Find where the given text appears and provide that cell's center as (x, y) coordinate. 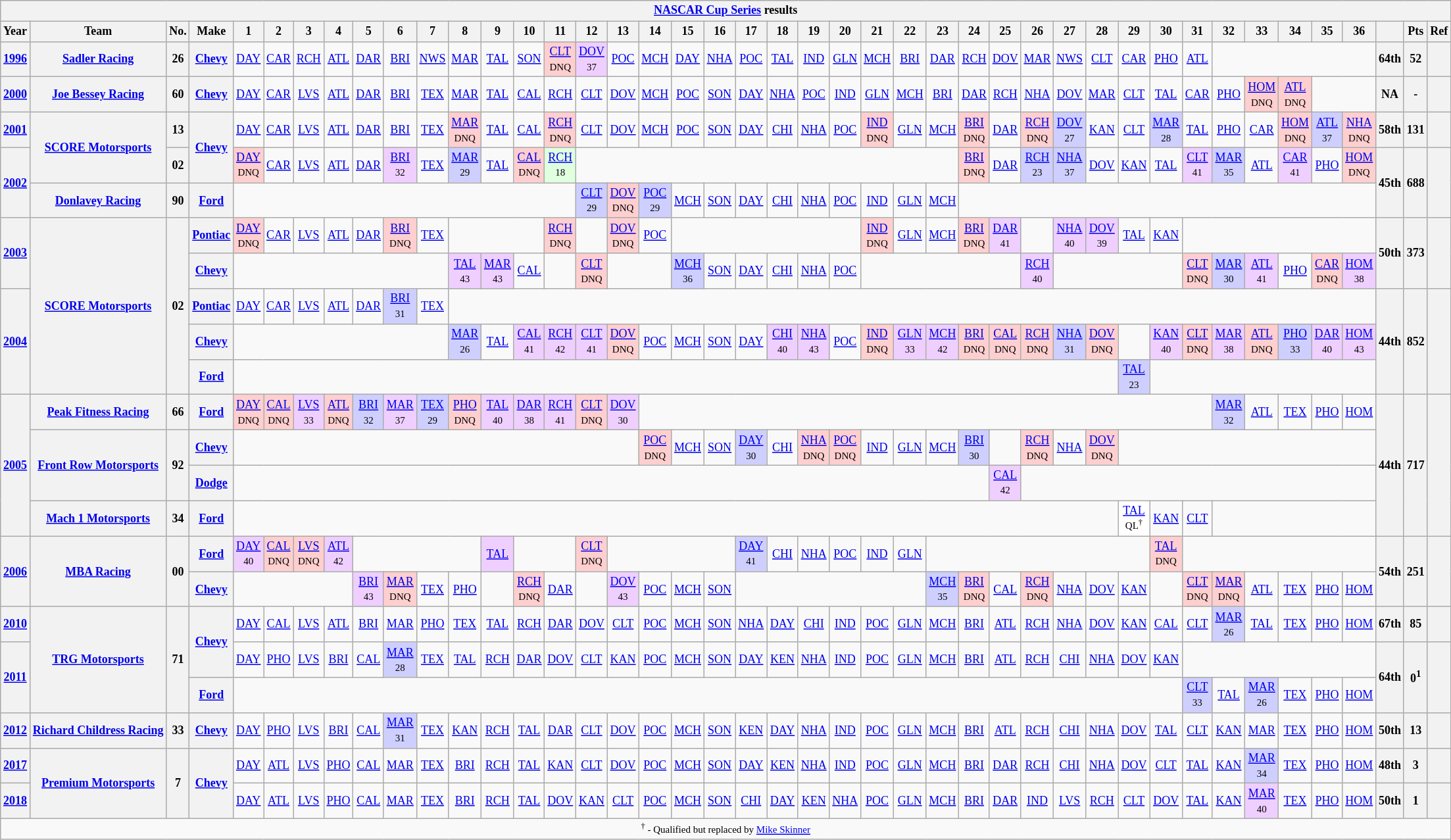
45th (1390, 183)
21 (877, 32)
CAR41 (1296, 165)
2006 (16, 571)
PHO33 (1296, 341)
2001 (16, 130)
19 (814, 32)
RCH41 (560, 412)
Joe Bessey Racing (97, 95)
HOM38 (1359, 271)
MAR38 (1229, 341)
BRI30 (975, 447)
01 (1415, 678)
85 (1415, 624)
RCH42 (560, 341)
14 (655, 32)
373 (1415, 253)
Donlavey Racing (97, 201)
MCH35 (943, 589)
KAN40 (1166, 341)
5 (368, 32)
DOV37 (592, 59)
31 (1197, 32)
15 (688, 32)
POC29 (655, 201)
DAR41 (1005, 235)
RCH18 (560, 165)
2 (279, 32)
12 (592, 32)
32 (1229, 32)
DAR38 (529, 412)
852 (1415, 342)
TALDNQ (1166, 554)
ATL42 (338, 554)
- (1415, 95)
28 (1102, 32)
52 (1415, 59)
MAR35 (1229, 165)
67th (1390, 624)
MAR29 (465, 165)
DAR40 (1327, 341)
Richard Childress Racing (97, 730)
TRG Motorsports (97, 659)
Team (97, 32)
HOM43 (1359, 341)
Year (16, 32)
2012 (16, 730)
66 (178, 412)
9 (498, 32)
2005 (16, 466)
11 (560, 32)
MAR31 (400, 730)
2011 (16, 678)
DOV30 (623, 412)
71 (178, 659)
BRI31 (400, 307)
251 (1415, 571)
2004 (16, 342)
GLN33 (910, 341)
00 (178, 571)
16 (720, 32)
DOV43 (623, 589)
Premium Motorsports (97, 783)
TAL43 (465, 271)
LVSDNQ (308, 554)
RCH40 (1037, 271)
NHA43 (814, 341)
Pts (1415, 32)
29 (1134, 32)
TAL23 (1134, 377)
MAR43 (498, 271)
Front Row Motorsports (97, 464)
CLT29 (592, 201)
CAL42 (1005, 483)
58th (1390, 130)
Mach 1 Motorsports (97, 518)
ATL37 (1327, 130)
NHA40 (1070, 235)
36 (1359, 32)
23 (943, 32)
25 (1005, 32)
TAL40 (498, 412)
No. (178, 32)
CLT33 (1197, 695)
2000 (16, 95)
LVS33 (308, 412)
MAR30 (1229, 271)
NA (1390, 95)
MCH42 (943, 341)
131 (1415, 130)
NASCAR Cup Series results (726, 11)
60 (178, 95)
CAL41 (529, 341)
Peak Fitness Racing (97, 412)
48th (1390, 766)
MAR37 (400, 412)
2010 (16, 624)
Ref (1439, 32)
22 (910, 32)
DOV27 (1070, 130)
DAY41 (751, 554)
DAY30 (751, 447)
MBA Racing (97, 571)
8 (465, 32)
MAR40 (1262, 801)
54th (1390, 571)
6 (400, 32)
Make (212, 32)
27 (1070, 32)
688 (1415, 183)
92 (178, 464)
30 (1166, 32)
NHA31 (1070, 341)
DOV39 (1102, 235)
DAY40 (249, 554)
1996 (16, 59)
2018 (16, 801)
MCH36 (688, 271)
2017 (16, 766)
35 (1327, 32)
10 (529, 32)
18 (783, 32)
TALQL† (1134, 518)
717 (1415, 466)
NHA37 (1070, 165)
90 (178, 201)
† - Qualified but replaced by Mike Skinner (726, 829)
BRI43 (368, 589)
20 (845, 32)
2003 (16, 253)
2002 (16, 183)
PHODNQ (465, 412)
MAR32 (1229, 412)
CHI40 (783, 341)
TEX29 (433, 412)
Sadler Racing (97, 59)
4 (338, 32)
17 (751, 32)
MAR34 (1262, 766)
RCH23 (1037, 165)
24 (975, 32)
CARDNQ (1327, 271)
Dodge (212, 483)
ATL41 (1262, 271)
